Search for the cell housing the specified text and yield its [X, Y] center coordinate. 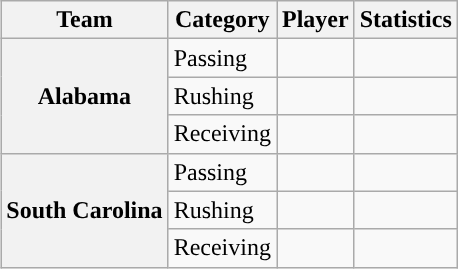
Team [84, 20]
Statistics [406, 20]
Alabama [84, 96]
South Carolina [84, 210]
Player [315, 20]
Category [222, 20]
